Locate the cell with the specified text and output its [X, Y] center coordinate. 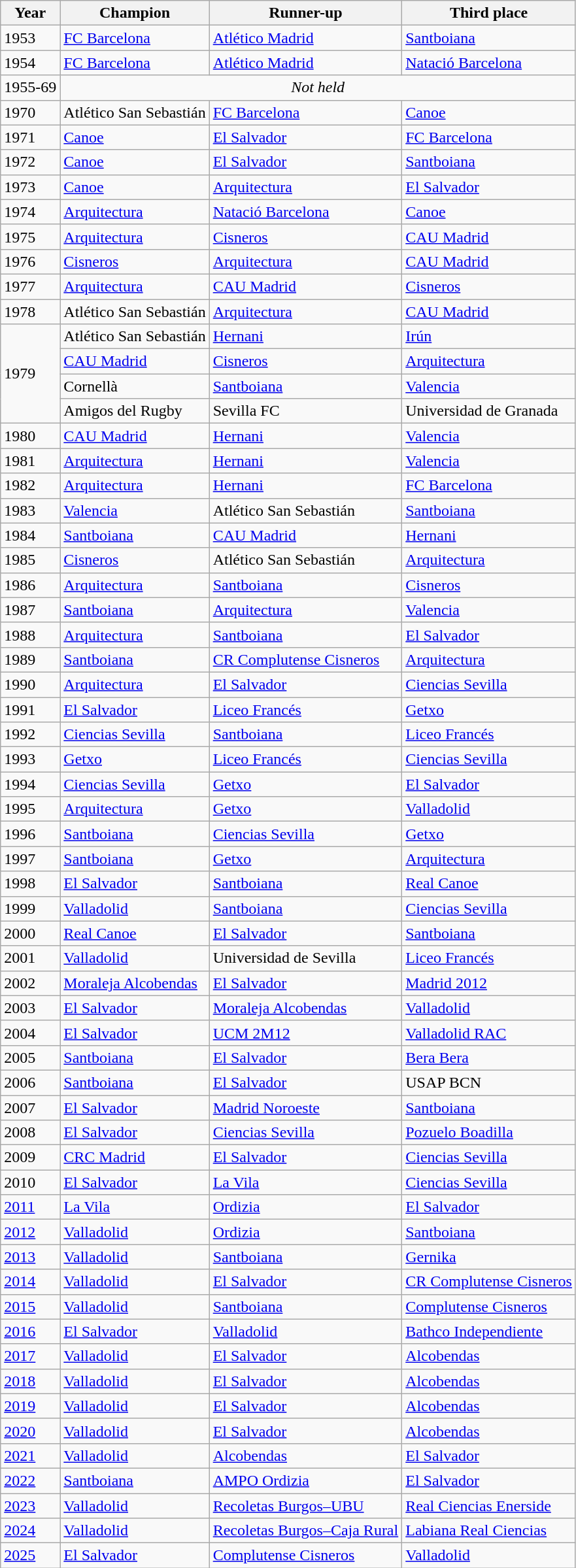
2017 [30, 1356]
1976 [30, 261]
1955-69 [30, 88]
1998 [30, 884]
1980 [30, 436]
Cornellà [135, 386]
Madrid Noroeste [306, 1108]
1986 [30, 585]
Year [30, 13]
1970 [30, 112]
1997 [30, 859]
Real Ciencias Enerside [489, 1505]
1992 [30, 735]
Recoletas Burgos–Caja Rural [306, 1531]
2024 [30, 1531]
2011 [30, 1207]
CRC Madrid [135, 1158]
2008 [30, 1133]
1974 [30, 212]
2003 [30, 1008]
USAP BCN [489, 1082]
1954 [30, 63]
1978 [30, 312]
Bera Bera [489, 1058]
1985 [30, 560]
1983 [30, 510]
1971 [30, 137]
1989 [30, 659]
1993 [30, 759]
2021 [30, 1456]
Pozuelo Boadilla [489, 1133]
Valladolid RAC [489, 1033]
1975 [30, 237]
1999 [30, 909]
2016 [30, 1331]
Champion [135, 13]
2010 [30, 1182]
2012 [30, 1232]
1972 [30, 162]
2015 [30, 1307]
Madrid 2012 [489, 983]
1987 [30, 610]
1982 [30, 486]
UCM 2M12 [306, 1033]
Third place [489, 13]
1996 [30, 834]
Labiana Real Ciencias [489, 1531]
1988 [30, 635]
2013 [30, 1257]
Recoletas Burgos–UBU [306, 1505]
1981 [30, 461]
2009 [30, 1158]
1984 [30, 535]
2006 [30, 1082]
2005 [30, 1058]
2020 [30, 1431]
2014 [30, 1282]
2023 [30, 1505]
1953 [30, 38]
2002 [30, 983]
Bathco Independiente [489, 1331]
Sevilla FC [306, 411]
2004 [30, 1033]
2025 [30, 1556]
AMPO Ordizia [306, 1480]
Not held [318, 88]
Gernika [489, 1257]
Universidad de Sevilla [306, 958]
1994 [30, 784]
Irún [489, 337]
1977 [30, 286]
2001 [30, 958]
1973 [30, 187]
2022 [30, 1480]
2018 [30, 1381]
1979 [30, 374]
Runner-up [306, 13]
1991 [30, 709]
Universidad de Granada [489, 411]
Amigos del Rugby [135, 411]
1995 [30, 809]
2019 [30, 1406]
2000 [30, 933]
2007 [30, 1108]
1990 [30, 684]
